From the cell containing the given text, extract its center point as [X, Y] coordinate. 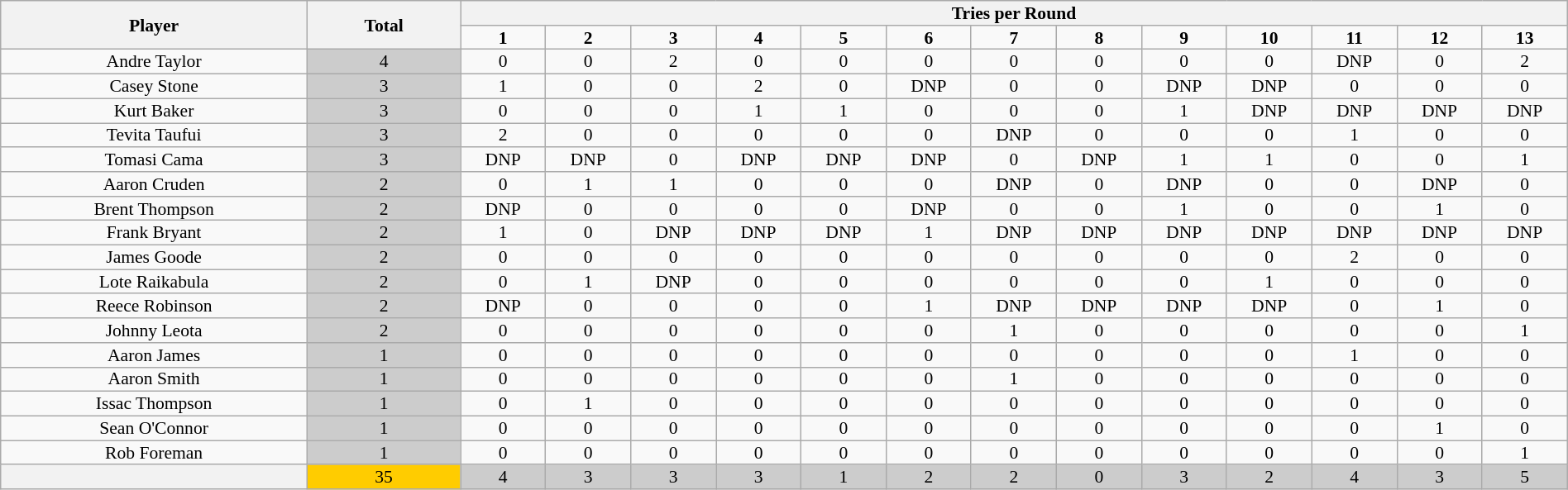
Tries per Round [1014, 13]
13 [1525, 38]
Casey Stone [154, 87]
7 [1014, 38]
Rob Foreman [154, 453]
Aaron Smith [154, 379]
6 [928, 38]
Tomasi Cama [154, 159]
Total [384, 25]
Tevita Taufui [154, 136]
11 [1355, 38]
Issac Thompson [154, 404]
35 [384, 478]
Player [154, 25]
Frank Bryant [154, 233]
Aaron James [154, 355]
Kurt Baker [154, 111]
Aaron Cruden [154, 184]
James Goode [154, 258]
Sean O'Connor [154, 429]
Reece Robinson [154, 307]
Andre Taylor [154, 62]
10 [1269, 38]
Lote Raikabula [154, 282]
Johnny Leota [154, 331]
9 [1184, 38]
12 [1439, 38]
8 [1098, 38]
Brent Thompson [154, 209]
